Return the (x, y) coordinate for the center point of the cell that contains the specified text.  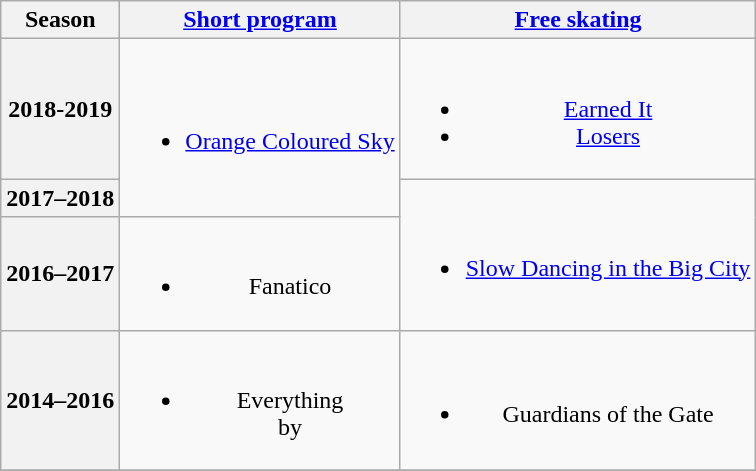
Short program (260, 20)
Earned It Losers (578, 109)
Slow Dancing in the Big City (578, 254)
Fanatico (260, 274)
Everything by (260, 400)
2014–2016 (60, 400)
Guardians of the Gate (578, 400)
Season (60, 20)
2016–2017 (60, 274)
Free skating (578, 20)
2017–2018 (60, 198)
Orange Coloured Sky (260, 128)
2018-2019 (60, 109)
